Pinpoint the cell where the given text exists, returning its (X, Y) midpoint coordinate. 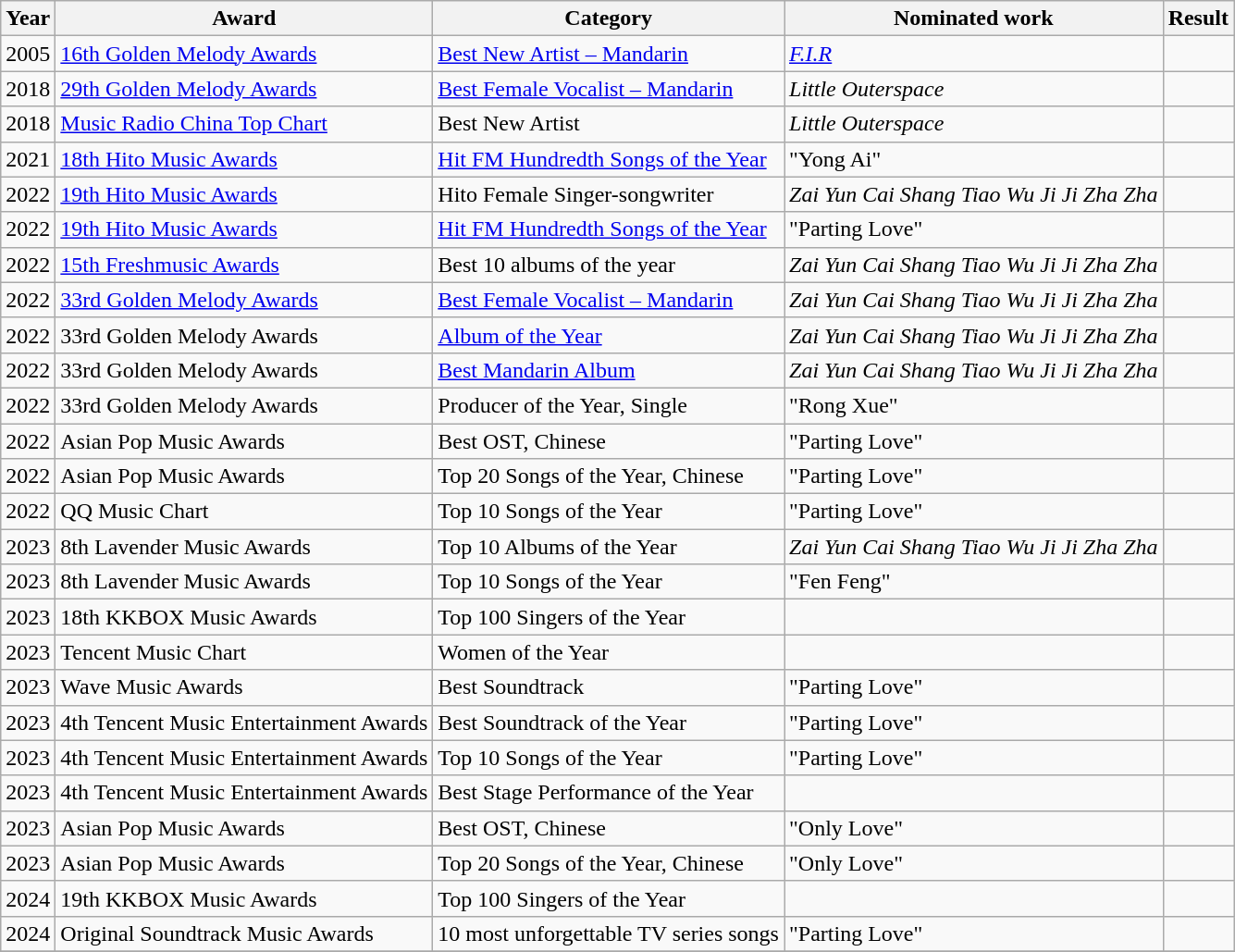
Best 10 albums of the year (609, 265)
"Yong Ai" (974, 159)
Best New Artist (609, 124)
Best Stage Performance of the Year (609, 793)
Wave Music Awards (244, 687)
Category (609, 19)
Nominated work (974, 19)
18th Hito Music Awards (244, 159)
Hito Female Singer-songwriter (609, 194)
29th Golden Melody Awards (244, 89)
Women of the Year (609, 652)
Result (1198, 19)
"Fen Feng" (974, 582)
2005 (28, 54)
Top 10 Albums of the Year (609, 547)
19th KKBOX Music Awards (244, 898)
16th Golden Melody Awards (244, 54)
18th KKBOX Music Awards (244, 617)
Original Soundtrack Music Awards (244, 933)
Album of the Year (609, 335)
Year (28, 19)
Music Radio China Top Chart (244, 124)
"Rong Xue" (974, 405)
F.I.R (974, 54)
QQ Music Chart (244, 512)
Best New Artist – Mandarin (609, 54)
Tencent Music Chart (244, 652)
Best Soundtrack of the Year (609, 723)
Best Soundtrack (609, 687)
Award (244, 19)
Producer of the Year, Single (609, 405)
2021 (28, 159)
10 most unforgettable TV series songs (609, 933)
15th Freshmusic Awards (244, 265)
Best Mandarin Album (609, 370)
